Search for the cell housing the specified text and yield its (X, Y) center coordinate. 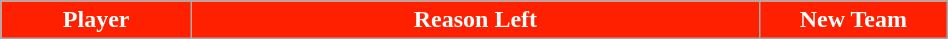
Reason Left (476, 20)
New Team (853, 20)
Player (96, 20)
